Pinpoint the cell where the given text exists, returning its (x, y) midpoint coordinate. 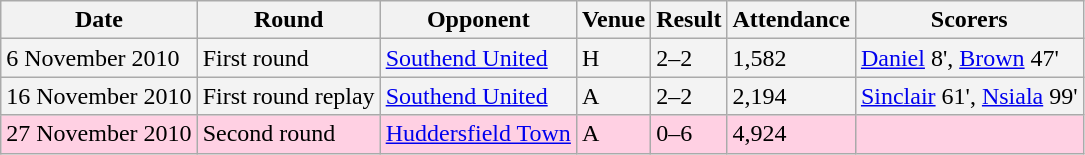
2,194 (791, 96)
First round replay (288, 96)
0–6 (689, 134)
Venue (613, 20)
Attendance (791, 20)
Second round (288, 134)
4,924 (791, 134)
First round (288, 58)
Sinclair 61', Nsiala 99' (969, 96)
Opponent (478, 20)
Daniel 8', Brown 47' (969, 58)
16 November 2010 (99, 96)
1,582 (791, 58)
6 November 2010 (99, 58)
27 November 2010 (99, 134)
Scorers (969, 20)
Result (689, 20)
Huddersfield Town (478, 134)
H (613, 58)
Round (288, 20)
Date (99, 20)
